Determine the (X, Y) coordinate at the center of the cell enclosing the given text.  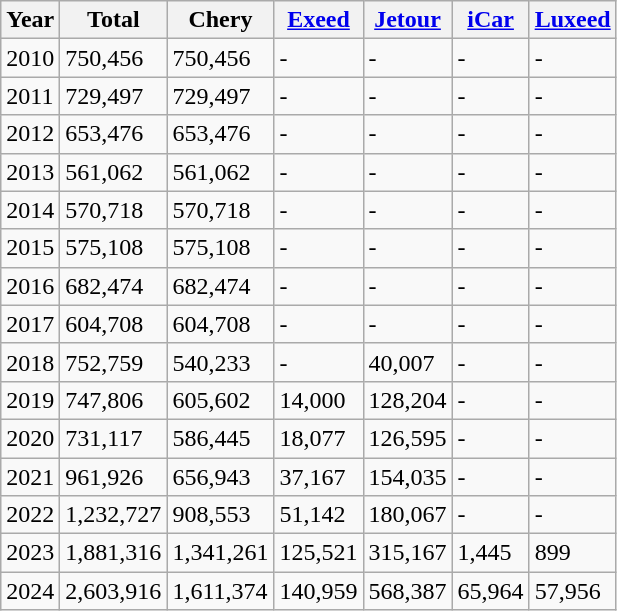
Total (114, 20)
605,602 (220, 400)
2024 (30, 591)
18,077 (318, 438)
2017 (30, 324)
899 (572, 553)
2013 (30, 172)
180,067 (408, 515)
2010 (30, 58)
315,167 (408, 553)
2023 (30, 553)
14,000 (318, 400)
2020 (30, 438)
Luxeed (572, 20)
1,881,316 (114, 553)
2019 (30, 400)
iCar (490, 20)
2016 (30, 286)
908,553 (220, 515)
586,445 (220, 438)
2015 (30, 248)
128,204 (408, 400)
752,759 (114, 362)
2011 (30, 96)
Chery (220, 20)
568,387 (408, 591)
1,445 (490, 553)
747,806 (114, 400)
51,142 (318, 515)
37,167 (318, 477)
40,007 (408, 362)
65,964 (490, 591)
2014 (30, 210)
1,611,374 (220, 591)
2022 (30, 515)
961,926 (114, 477)
656,943 (220, 477)
540,233 (220, 362)
126,595 (408, 438)
2012 (30, 134)
Year (30, 20)
Jetour (408, 20)
140,959 (318, 591)
1,341,261 (220, 553)
2018 (30, 362)
2021 (30, 477)
2,603,916 (114, 591)
1,232,727 (114, 515)
Exeed (318, 20)
154,035 (408, 477)
125,521 (318, 553)
57,956 (572, 591)
731,117 (114, 438)
